Capture the cell that displays the provided text and extract its [x, y] central coordinate. 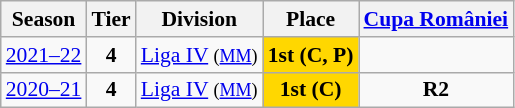
Season [44, 19]
2021–22 [44, 55]
1st (C, P) [311, 55]
1st (C) [311, 90]
Cupa României [436, 19]
Division [200, 19]
Place [311, 19]
Tier [110, 19]
2020–21 [44, 90]
R2 [436, 90]
